For the text-containing cell, return its midpoint in (X, Y) coordinate format. 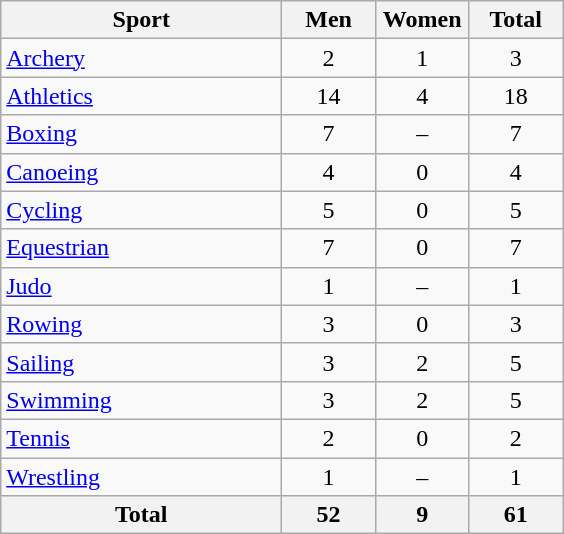
61 (516, 515)
Judo (142, 286)
Athletics (142, 96)
Wrestling (142, 477)
Women (422, 20)
52 (329, 515)
18 (516, 96)
Swimming (142, 400)
Cycling (142, 210)
Boxing (142, 134)
Rowing (142, 324)
Tennis (142, 438)
Sport (142, 20)
Sailing (142, 362)
Canoeing (142, 172)
14 (329, 96)
Archery (142, 58)
Men (329, 20)
Equestrian (142, 248)
9 (422, 515)
